Return [X, Y] of the center of cell containing provided text 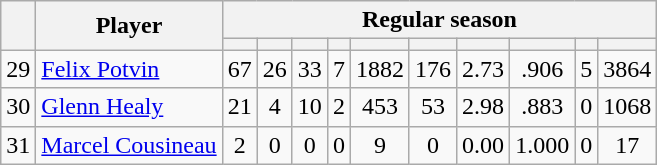
17 [628, 145]
30 [18, 107]
9 [380, 145]
5 [586, 69]
Felix Potvin [129, 69]
1068 [628, 107]
Glenn Healy [129, 107]
21 [240, 107]
.883 [542, 107]
1.000 [542, 145]
1882 [380, 69]
Regular season [440, 20]
453 [380, 107]
0.00 [484, 145]
Player [129, 26]
2.98 [484, 107]
2.73 [484, 69]
3864 [628, 69]
10 [310, 107]
33 [310, 69]
Marcel Cousineau [129, 145]
4 [274, 107]
29 [18, 69]
67 [240, 69]
31 [18, 145]
26 [274, 69]
.906 [542, 69]
7 [338, 69]
176 [432, 69]
53 [432, 107]
